Locate the cell with the specified text and output its [X, Y] center coordinate. 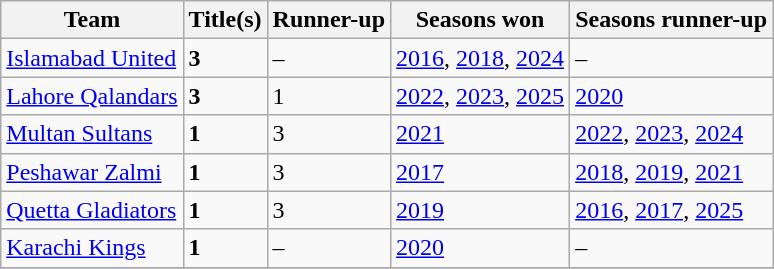
2016, 2018, 2024 [480, 58]
2017 [480, 172]
Karachi Kings [92, 248]
Quetta Gladiators [92, 210]
Lahore Qalandars [92, 96]
Seasons won [480, 20]
2022, 2023, 2024 [672, 134]
Title(s) [225, 20]
Multan Sultans [92, 134]
Runner-up [329, 20]
Islamabad United [92, 58]
2016, 2017, 2025 [672, 210]
2018, 2019, 2021 [672, 172]
2019 [480, 210]
Peshawar Zalmi [92, 172]
Seasons runner-up [672, 20]
2022, 2023, 2025 [480, 96]
2021 [480, 134]
Team [92, 20]
